Search for the cell housing the specified text and yield its [x, y] center coordinate. 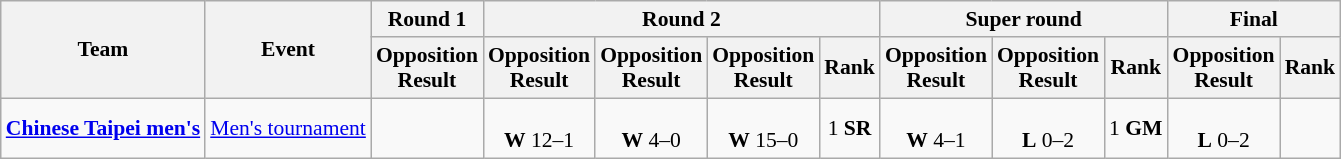
Final [1254, 19]
1 GM [1136, 128]
Team [103, 50]
Event [288, 50]
1 SR [850, 128]
W 15–0 [763, 128]
W 12–1 [539, 128]
Round 2 [682, 19]
Chinese Taipei men's [103, 128]
Super round [1024, 19]
Round 1 [427, 19]
W 4–0 [651, 128]
W 4–1 [936, 128]
Men's tournament [288, 128]
